Detect which cell encompasses the target text, then output its [X, Y] center coordinate. 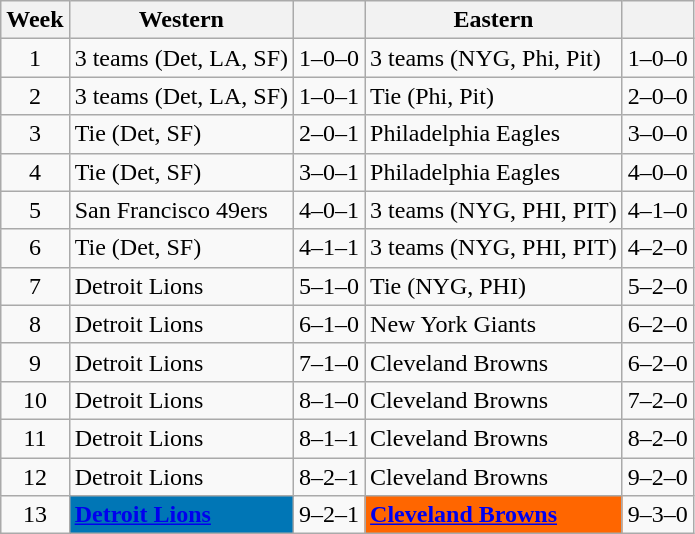
9 [35, 362]
Western [181, 20]
1 [35, 58]
3–0–1 [330, 172]
9–3–0 [658, 515]
5–2–0 [658, 286]
8–1–1 [330, 438]
4 [35, 172]
10 [35, 400]
Tie (Phi, Pit) [494, 96]
4–1–1 [330, 248]
13 [35, 515]
2–0–1 [330, 134]
1–0–1 [330, 96]
7 [35, 286]
6 [35, 248]
4–1–0 [658, 210]
5–1–0 [330, 286]
8–2–0 [658, 438]
5 [35, 210]
New York Giants [494, 324]
8 [35, 324]
8–2–1 [330, 477]
Eastern [494, 20]
Tie (NYG, PHI) [494, 286]
3 teams (NYG, Phi, Pit) [494, 58]
8–1–0 [330, 400]
9–2–1 [330, 515]
9–2–0 [658, 477]
San Francisco 49ers [181, 210]
2–0–0 [658, 96]
3 [35, 134]
7–2–0 [658, 400]
3–0–0 [658, 134]
12 [35, 477]
11 [35, 438]
Week [35, 20]
4–0–0 [658, 172]
4–0–1 [330, 210]
7–1–0 [330, 362]
6–1–0 [330, 324]
4–2–0 [658, 248]
2 [35, 96]
